Locate the cell with the specified text and output its (X, Y) center coordinate. 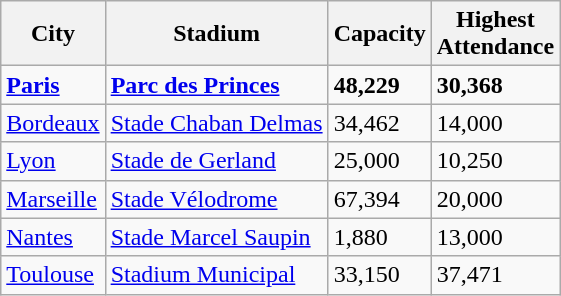
Stade Vélodrome (216, 199)
14,000 (495, 123)
48,229 (380, 85)
Paris (53, 85)
1,880 (380, 237)
Stadium Municipal (216, 275)
Lyon (53, 161)
City (53, 34)
10,250 (495, 161)
33,150 (380, 275)
30,368 (495, 85)
HighestAttendance (495, 34)
Stadium (216, 34)
Nantes (53, 237)
Stade Marcel Saupin (216, 237)
67,394 (380, 199)
37,471 (495, 275)
25,000 (380, 161)
Parc des Princes (216, 85)
Marseille (53, 199)
13,000 (495, 237)
Toulouse (53, 275)
34,462 (380, 123)
Stade de Gerland (216, 161)
Capacity (380, 34)
Stade Chaban Delmas (216, 123)
20,000 (495, 199)
Bordeaux (53, 123)
